Search for the cell housing the specified text and yield its [x, y] center coordinate. 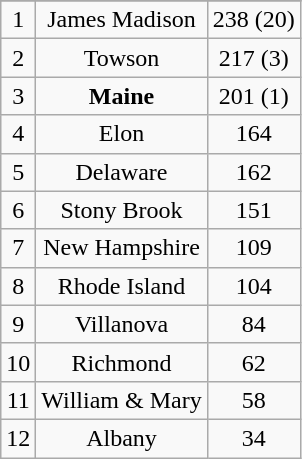
10 [18, 362]
James Madison [122, 20]
6 [18, 210]
8 [18, 286]
34 [254, 438]
3 [18, 96]
104 [254, 286]
12 [18, 438]
201 (1) [254, 96]
2 [18, 58]
217 (3) [254, 58]
Villanova [122, 324]
William & Mary [122, 400]
4 [18, 134]
109 [254, 248]
Rhode Island [122, 286]
Delaware [122, 172]
Albany [122, 438]
Towson [122, 58]
Richmond [122, 362]
7 [18, 248]
62 [254, 362]
1 [18, 20]
New Hampshire [122, 248]
151 [254, 210]
164 [254, 134]
Stony Brook [122, 210]
11 [18, 400]
5 [18, 172]
84 [254, 324]
Maine [122, 96]
162 [254, 172]
Elon [122, 134]
238 (20) [254, 20]
58 [254, 400]
9 [18, 324]
